Return (x, y) of the center of cell containing provided text 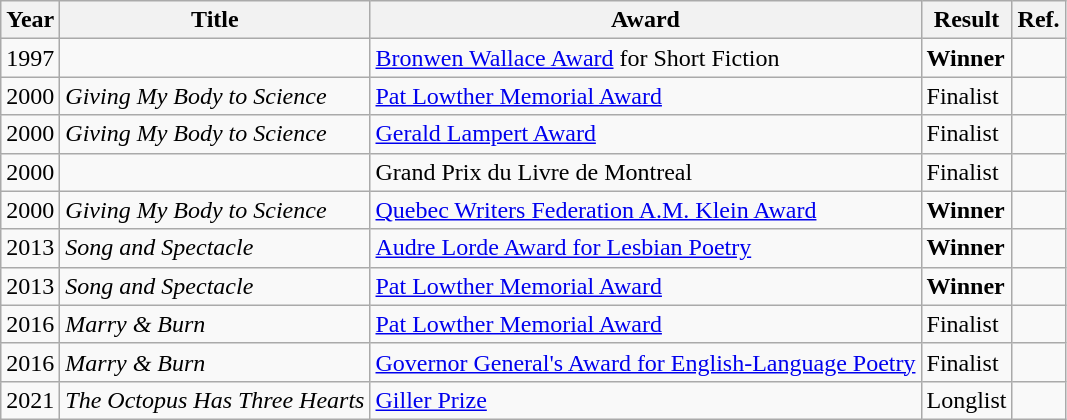
Gerald Lampert Award (646, 134)
1997 (30, 58)
Grand Prix du Livre de Montreal (646, 172)
Ref. (1038, 20)
Result (966, 20)
2021 (30, 400)
Bronwen Wallace Award for Short Fiction (646, 58)
Quebec Writers Federation A.M. Klein Award (646, 210)
Title (215, 20)
The Octopus Has Three Hearts (215, 400)
Award (646, 20)
Year (30, 20)
Governor General's Award for English-Language Poetry (646, 362)
Audre Lorde Award for Lesbian Poetry (646, 248)
Giller Prize (646, 400)
Longlist (966, 400)
